From the cell containing the given text, extract its center point as [x, y] coordinate. 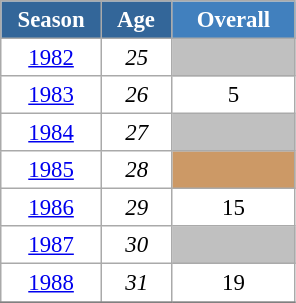
1982 [52, 58]
1987 [52, 245]
5 [234, 95]
1983 [52, 95]
31 [136, 283]
29 [136, 208]
1988 [52, 283]
26 [136, 95]
15 [234, 208]
25 [136, 58]
27 [136, 133]
30 [136, 245]
1985 [52, 170]
1986 [52, 208]
1984 [52, 133]
28 [136, 170]
Season [52, 20]
19 [234, 283]
Overall [234, 20]
Age [136, 20]
